For the text-containing cell, return its midpoint in (X, Y) coordinate format. 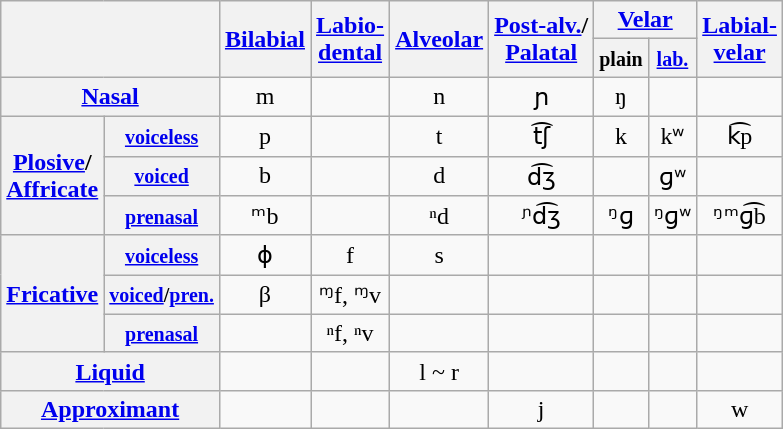
t͡ʃ (542, 136)
Labio-dental (350, 39)
n (440, 97)
ɲ (542, 97)
Approximant (110, 409)
ⁿd (440, 216)
lab. (672, 58)
j (542, 409)
ɸ (264, 255)
ᵑɡ (621, 216)
m (264, 97)
β (264, 295)
k (621, 136)
p (264, 136)
ᵑɡʷ (672, 216)
ŋ (621, 97)
b (264, 176)
ɡʷ (672, 176)
l ~ r (440, 371)
Alveolar (440, 39)
Liquid (110, 371)
voiced (162, 176)
d͡ʒ (542, 176)
voiced/pren. (162, 295)
t (440, 136)
f (350, 255)
Post-alv./Palatal (542, 39)
w (740, 409)
Fricative (52, 294)
ᵑᵐɡ͡b (740, 216)
Nasal (110, 97)
Plosive/Affricate (52, 176)
s (440, 255)
plain (621, 58)
ᶮd͡ʒ (542, 216)
k͡p (740, 136)
ᵐb (264, 216)
ᶬf, ᶬv (350, 295)
kʷ (672, 136)
Bilabial (264, 39)
Velar (646, 20)
ⁿf, ⁿv (350, 333)
d (440, 176)
Labial-velar (740, 39)
